Detect which cell encompasses the target text, then output its (x, y) center coordinate. 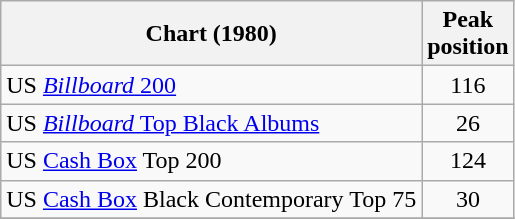
Chart (1980) (212, 34)
US Billboard 200 (212, 85)
US Cash Box Top 200 (212, 161)
26 (468, 123)
Peakposition (468, 34)
30 (468, 199)
US Billboard Top Black Albums (212, 123)
US Cash Box Black Contemporary Top 75 (212, 199)
124 (468, 161)
116 (468, 85)
